Extract the (x, y) coordinate from the center of the cell holding the provided text.  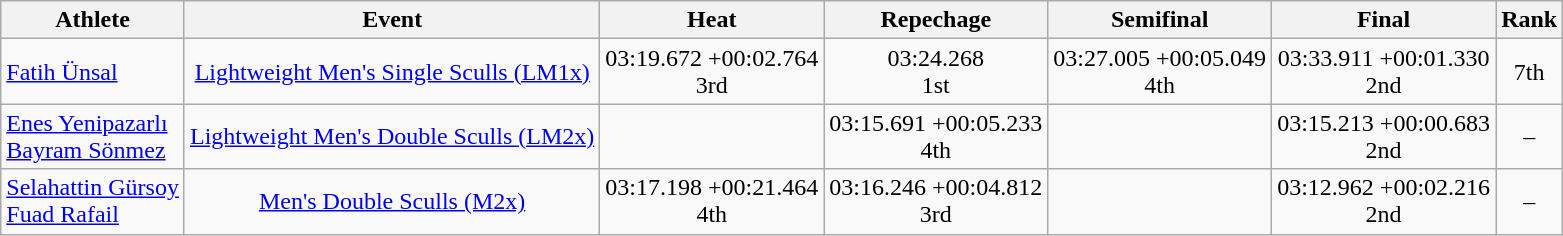
Men's Double Sculls (M2x) (392, 202)
03:15.213 +00:00.6832nd (1384, 136)
Lightweight Men's Double Sculls (LM2x) (392, 136)
Semifinal (1160, 20)
Heat (712, 20)
03:16.246 +00:04.8123rd (936, 202)
Lightweight Men's Single Sculls (LM1x) (392, 72)
03:33.911 +00:01.3302nd (1384, 72)
03:12.962 +00:02.2162nd (1384, 202)
7th (1530, 72)
Fatih Ünsal (93, 72)
Athlete (93, 20)
03:27.005 +00:05.0494th (1160, 72)
Enes Yenipazarlı Bayram Sönmez (93, 136)
Event (392, 20)
Final (1384, 20)
Rank (1530, 20)
Selahattin Gürsoy Fuad Rafail (93, 202)
03:17.198 +00:21.4644th (712, 202)
03:15.691 +00:05.2334th (936, 136)
03:19.672 +00:02.7643rd (712, 72)
Repechage (936, 20)
03:24.2681st (936, 72)
